Return (x, y) of the center of cell containing provided text 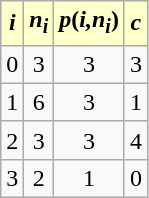
4 (136, 140)
p(i,ni) (90, 23)
i (12, 23)
ni (39, 23)
6 (39, 102)
c (136, 23)
